Detect which cell encompasses the target text, then output its (x, y) center coordinate. 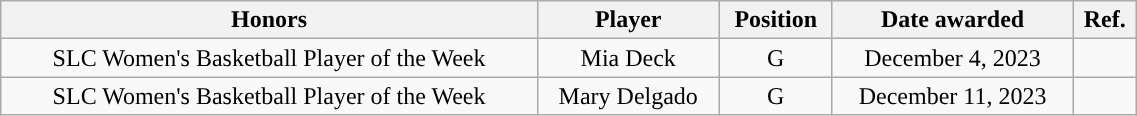
Player (628, 20)
Honors (270, 20)
Ref. (1105, 20)
December 4, 2023 (952, 58)
Mary Delgado (628, 96)
December 11, 2023 (952, 96)
Position (776, 20)
Mia Deck (628, 58)
Date awarded (952, 20)
